Provide the (x, y) coordinate of the cell's center where the given text is located.  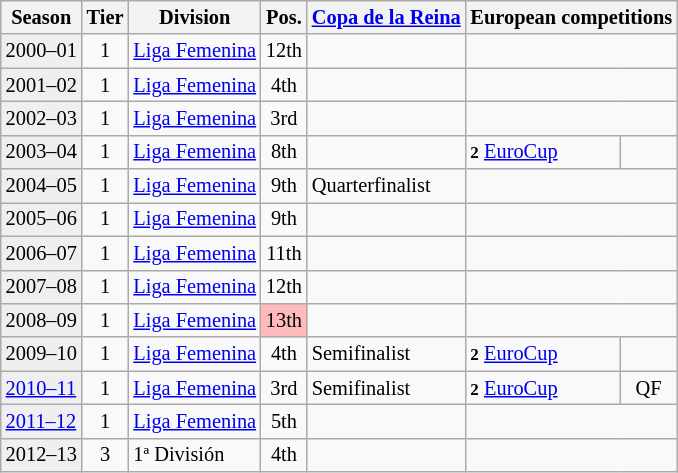
Quarterfinalist (386, 186)
QF (648, 388)
2004–05 (42, 186)
2003–04 (42, 152)
2001–02 (42, 85)
2009–10 (42, 354)
11th (284, 253)
2012–13 (42, 455)
3 (106, 455)
2008–09 (42, 320)
European competitions (572, 17)
Copa de la Reina (386, 17)
2002–03 (42, 118)
2010–11 (42, 388)
2000–01 (42, 51)
2007–08 (42, 287)
Tier (106, 17)
2005–06 (42, 219)
1ª División (194, 455)
8th (284, 152)
13th (284, 320)
2011–12 (42, 421)
2006–07 (42, 253)
Season (42, 17)
Pos. (284, 17)
Division (194, 17)
5th (284, 421)
